From the cell containing the given text, extract its center point as [X, Y] coordinate. 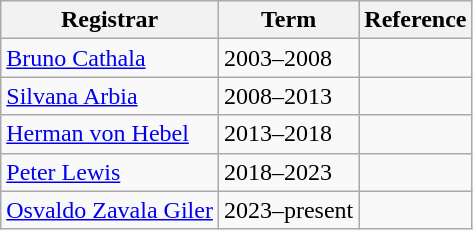
Term [288, 20]
Reference [416, 20]
Registrar [110, 20]
Osvaldo Zavala Giler [110, 210]
2013–2018 [288, 134]
2003–2008 [288, 58]
Bruno Cathala [110, 58]
2008–2013 [288, 96]
2023–present [288, 210]
Herman von Hebel [110, 134]
Silvana Arbia [110, 96]
2018–2023 [288, 172]
Peter Lewis [110, 172]
